Return the (X, Y) coordinate for the center point of the cell that contains the specified text.  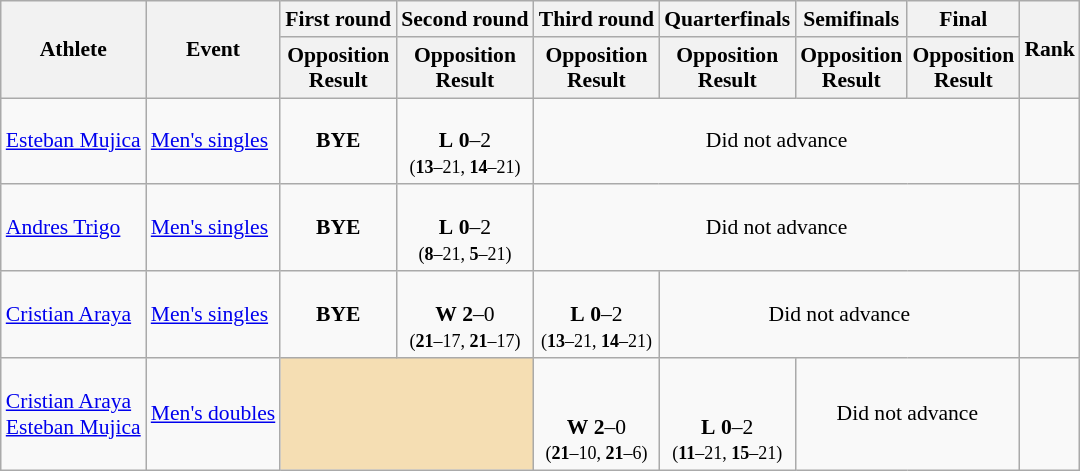
Rank (1050, 50)
Quarterfinals (727, 19)
Final (963, 19)
Esteban Mujica (74, 142)
Event (214, 50)
Cristian ArayaEsteban Mujica (74, 414)
Third round (597, 19)
L 0–2(11–21, 15–21) (727, 414)
Second round (465, 19)
L 0–2(8–21, 5–21) (465, 228)
W 2–0(21–17, 21–17) (465, 314)
Men's doubles (214, 414)
Semifinals (851, 19)
Cristian Araya (74, 314)
W 2–0(21–10, 21–6) (597, 414)
First round (338, 19)
Andres Trigo (74, 228)
Athlete (74, 50)
